Detect which cell encompasses the target text, then output its [x, y] center coordinate. 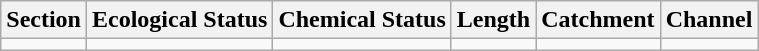
Channel [709, 20]
Length [493, 20]
Section [44, 20]
Ecological Status [179, 20]
Chemical Status [362, 20]
Catchment [598, 20]
